Capture the cell that displays the provided text and extract its [x, y] central coordinate. 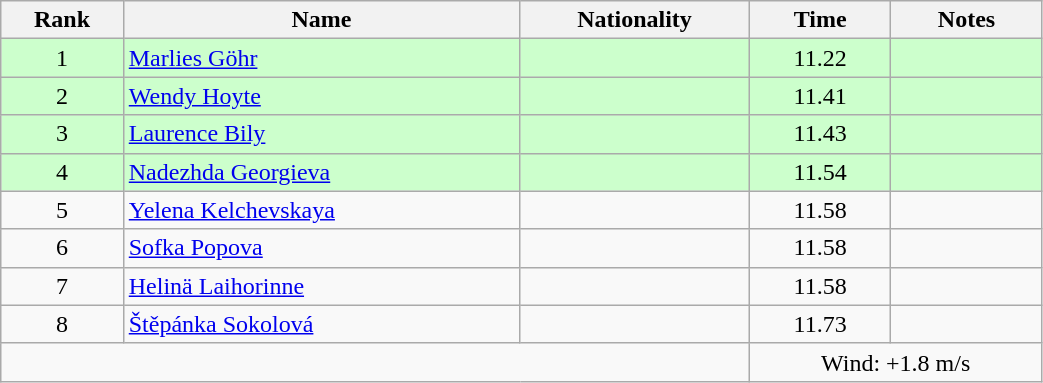
6 [62, 248]
Helinä Laihorinne [322, 286]
Sofka Popova [322, 248]
1 [62, 58]
Notes [966, 20]
Name [322, 20]
5 [62, 210]
Nadezhda Georgieva [322, 172]
Rank [62, 20]
7 [62, 286]
Štěpánka Sokolová [322, 324]
2 [62, 96]
11.54 [820, 172]
11.41 [820, 96]
3 [62, 134]
Wind: +1.8 m/s [896, 362]
4 [62, 172]
11.73 [820, 324]
Wendy Hoyte [322, 96]
Laurence Bily [322, 134]
Time [820, 20]
8 [62, 324]
Nationality [635, 20]
Yelena Kelchevskaya [322, 210]
11.43 [820, 134]
11.22 [820, 58]
Marlies Göhr [322, 58]
